Identify which cell holds the provided text, then report its [x, y] central coordinate. 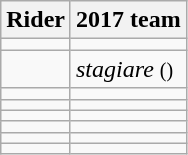
stagiare () [128, 69]
2017 team [128, 20]
Rider [36, 20]
